Scan for the cell matching the given text and deliver its (X, Y) coordinate at center. 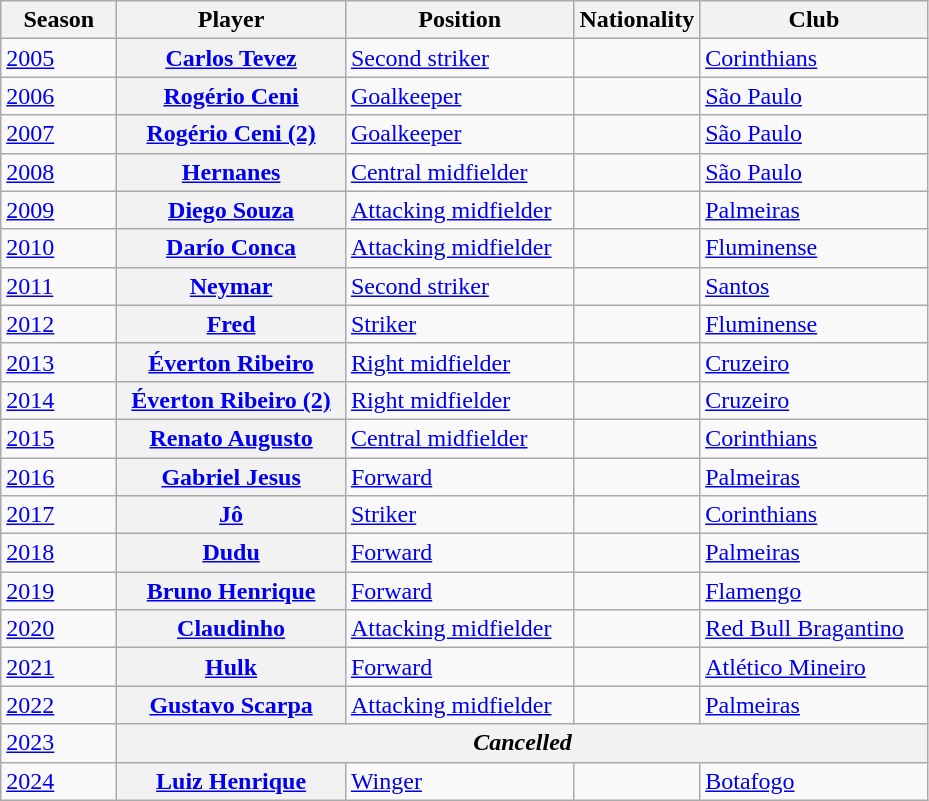
Hernanes (232, 172)
Gabriel Jesus (232, 477)
Jô (232, 515)
Gustavo Scarpa (232, 705)
Éverton Ribeiro (2) (232, 400)
Luiz Henrique (232, 781)
Position (460, 20)
Flamengo (814, 591)
2021 (59, 667)
Éverton Ribeiro (232, 362)
Claudinho (232, 629)
2010 (59, 248)
Club (814, 20)
Season (59, 20)
Neymar (232, 286)
Darío Conca (232, 248)
2020 (59, 629)
2005 (59, 58)
2009 (59, 210)
Hulk (232, 667)
2011 (59, 286)
2006 (59, 96)
2016 (59, 477)
2017 (59, 515)
Player (232, 20)
Diego Souza (232, 210)
2018 (59, 553)
2014 (59, 400)
Santos (814, 286)
Cancelled (522, 743)
Rogério Ceni (232, 96)
2013 (59, 362)
2007 (59, 134)
Red Bull Bragantino (814, 629)
Atlético Mineiro (814, 667)
Rogério Ceni (2) (232, 134)
Winger (460, 781)
2023 (59, 743)
Bruno Henrique (232, 591)
Carlos Tevez (232, 58)
2012 (59, 324)
2022 (59, 705)
Botafogo (814, 781)
Nationality (637, 20)
Fred (232, 324)
2008 (59, 172)
2019 (59, 591)
2015 (59, 438)
Renato Augusto (232, 438)
Dudu (232, 553)
2024 (59, 781)
